Pinpoint the cell where the given text exists, returning its (X, Y) midpoint coordinate. 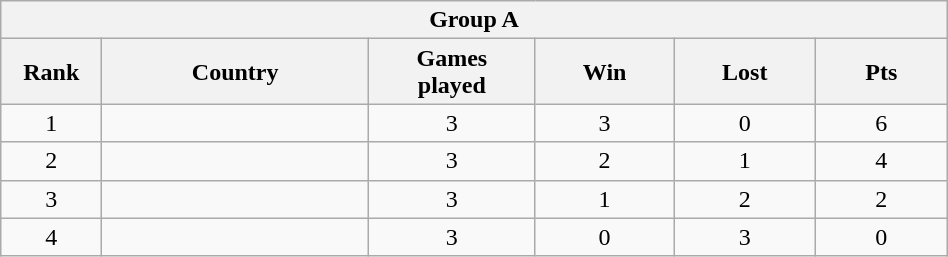
Pts (881, 72)
Group A (474, 20)
Rank (52, 72)
Lost (744, 72)
6 (881, 123)
Games played (452, 72)
Win (604, 72)
Country (236, 72)
